Extract the [X, Y] coordinate from the center of the cell holding the provided text.  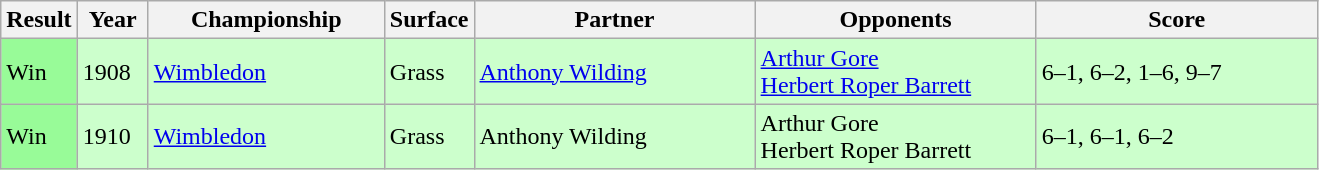
Result [39, 20]
Championship [266, 20]
Surface [429, 20]
Score [1176, 20]
Opponents [896, 20]
1908 [112, 72]
Partner [614, 20]
6–1, 6–1, 6–2 [1176, 136]
Year [112, 20]
1910 [112, 136]
6–1, 6–2, 1–6, 9–7 [1176, 72]
